Locate the cell with the specified text and output its (X, Y) center coordinate. 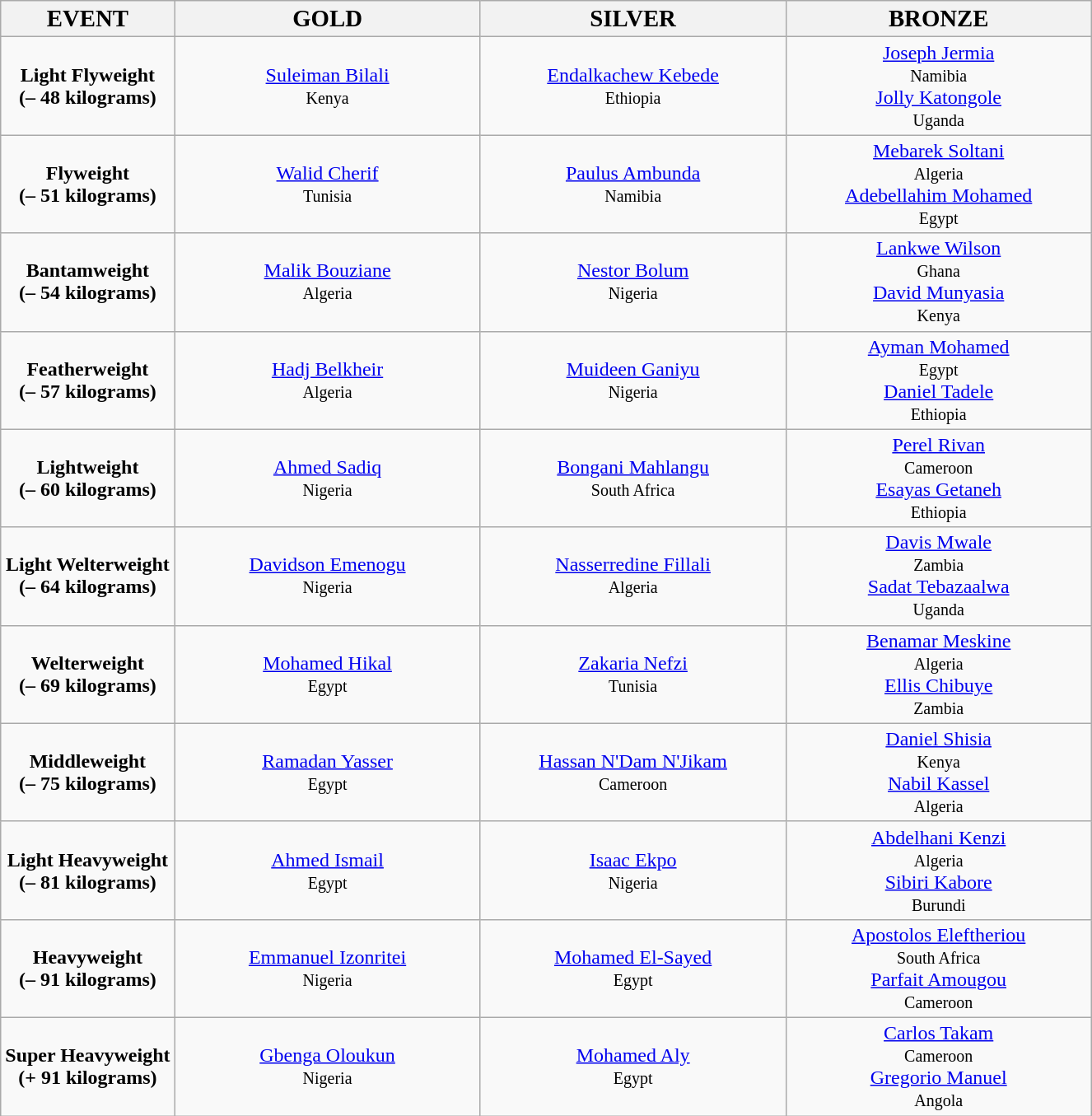
Ahmed IsmailEgypt (328, 870)
Daniel ShisiaKenya Nabil KasselAlgeria (939, 773)
Hassan N'Dam N'JikamCameroon (632, 773)
Lankwe WilsonGhana David MunyasiaKenya (939, 282)
Perel RivanCameroon Esayas GetanehEthiopia (939, 478)
BRONZE (939, 19)
Abdelhani KenziAlgeria Sibiri KaboreBurundi (939, 870)
Nasserredine FillaliAlgeria (632, 577)
Mebarek SoltaniAlgeria Adebellahim MohamedEgypt (939, 184)
Bongani MahlanguSouth Africa (632, 478)
Apostolos EleftheriouSouth Africa Parfait AmougouCameroon (939, 969)
SILVER (632, 19)
Gbenga OloukunNigeria (328, 1066)
Hadj BelkheirAlgeria (328, 381)
Paulus AmbundaNamibia (632, 184)
Flyweight(– 51 kilograms) (87, 184)
Ramadan YasserEgypt (328, 773)
Mohamed El-SayedEgypt (632, 969)
Joseph JermiaNamibia Jolly KatongoleUganda (939, 86)
Featherweight(– 57 kilograms) (87, 381)
Muideen GaniyuNigeria (632, 381)
Davis MwaleZambia Sadat TebazaalwaUganda (939, 577)
Benamar MeskineAlgeria Ellis ChibuyeZambia (939, 674)
Nestor BolumNigeria (632, 282)
Heavyweight(– 91 kilograms) (87, 969)
Mohamed AlyEgypt (632, 1066)
Mohamed HikalEgypt (328, 674)
GOLD (328, 19)
Ayman MohamedEgypt Daniel TadeleEthiopia (939, 381)
Light Welterweight(– 64 kilograms) (87, 577)
Light Flyweight(– 48 kilograms) (87, 86)
Endalkachew KebedeEthiopia (632, 86)
Welterweight(– 69 kilograms) (87, 674)
Light Heavyweight(– 81 kilograms) (87, 870)
Emmanuel IzonriteiNigeria (328, 969)
Super Heavyweight(+ 91 kilograms) (87, 1066)
Carlos TakamCameroon Gregorio ManuelAngola (939, 1066)
Lightweight(– 60 kilograms) (87, 478)
Davidson EmenoguNigeria (328, 577)
Malik BouzianeAlgeria (328, 282)
Zakaria NefziTunisia (632, 674)
Bantamweight(– 54 kilograms) (87, 282)
Middleweight(– 75 kilograms) (87, 773)
Walid CherifTunisia (328, 184)
Ahmed SadiqNigeria (328, 478)
Suleiman BilaliKenya (328, 86)
Isaac EkpoNigeria (632, 870)
EVENT (87, 19)
